Capture the cell that displays the provided text and extract its [x, y] central coordinate. 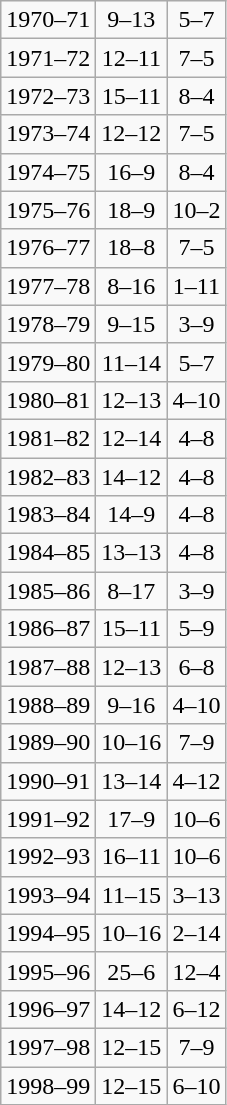
16–11 [132, 857]
6–8 [196, 667]
1–11 [196, 286]
12–14 [132, 438]
9–16 [132, 705]
1980–81 [48, 400]
9–13 [132, 20]
11–14 [132, 362]
18–9 [132, 210]
17–9 [132, 819]
1987–88 [48, 667]
1994–95 [48, 933]
10–2 [196, 210]
14–9 [132, 515]
1993–94 [48, 895]
1973–74 [48, 134]
12–4 [196, 971]
1970–71 [48, 20]
1991–92 [48, 819]
3–13 [196, 895]
1990–91 [48, 781]
1988–89 [48, 705]
1977–78 [48, 286]
12–12 [132, 134]
8–17 [132, 591]
1971–72 [48, 58]
8–16 [132, 286]
1982–83 [48, 477]
1986–87 [48, 629]
1974–75 [48, 172]
1983–84 [48, 515]
6–10 [196, 1085]
13–14 [132, 781]
1985–86 [48, 591]
4–12 [196, 781]
1979–80 [48, 362]
1981–82 [48, 438]
16–9 [132, 172]
5–9 [196, 629]
18–8 [132, 248]
1976–77 [48, 248]
11–15 [132, 895]
1995–96 [48, 971]
2–14 [196, 933]
1978–79 [48, 324]
1989–90 [48, 743]
1996–97 [48, 1009]
25–6 [132, 971]
1984–85 [48, 553]
1972–73 [48, 96]
13–13 [132, 553]
1992–93 [48, 857]
1998–99 [48, 1085]
9–15 [132, 324]
6–12 [196, 1009]
12–11 [132, 58]
1997–98 [48, 1047]
1975–76 [48, 210]
